Output the (x, y) coordinate of the center of the cell containing the given text.  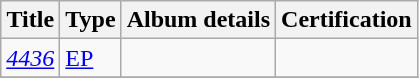
EP (90, 58)
Album details (198, 20)
Type (90, 20)
4436 (30, 58)
Title (30, 20)
Certification (347, 20)
